For the text-containing cell, return its midpoint in (X, Y) coordinate format. 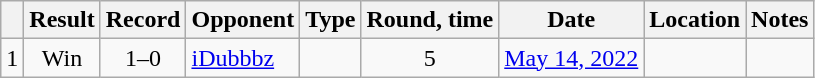
Location (695, 20)
Result (62, 20)
Opponent (243, 20)
Win (62, 58)
Record (143, 20)
iDubbbz (243, 58)
Round, time (430, 20)
Notes (780, 20)
1–0 (143, 58)
1 (12, 58)
May 14, 2022 (572, 58)
Type (330, 20)
Date (572, 20)
5 (430, 58)
